Search for the cell housing the specified text and yield its [x, y] center coordinate. 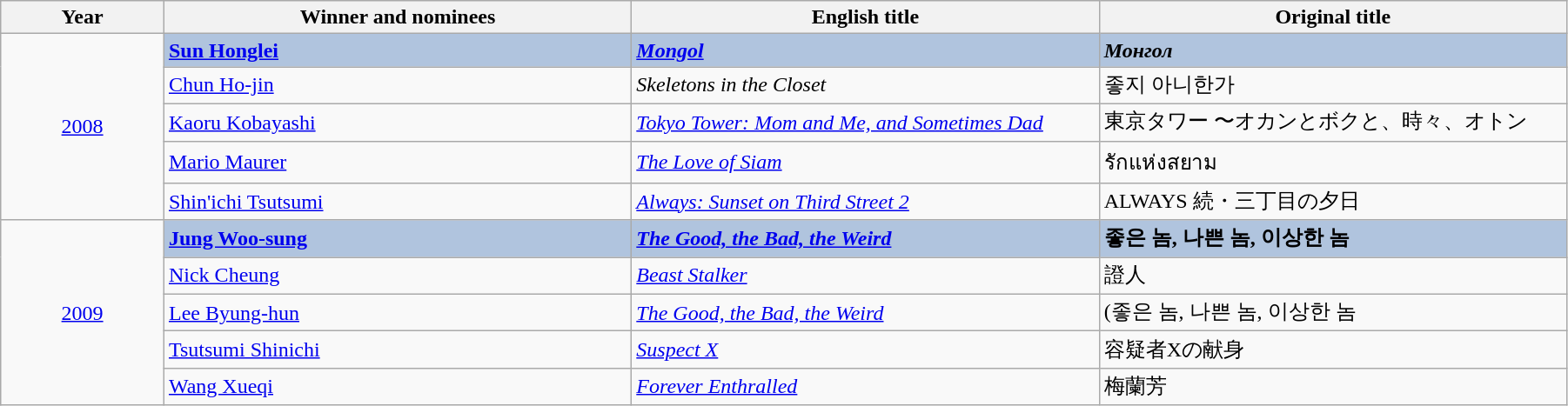
좋지 아니한가 [1333, 85]
Kaoru Kobayashi [397, 122]
Forever Enthralled [865, 386]
(좋은 놈, 나쁜 놈, 이상한 놈 [1333, 313]
2009 [83, 313]
容疑者Xの献身 [1333, 349]
The Love of Siam [865, 162]
รักแห่งสยาม [1333, 162]
좋은 놈, 나쁜 놈, 이상한 놈 [1333, 238]
Jung Woo-sung [397, 238]
Nick Cheung [397, 276]
梅蘭芳 [1333, 386]
Монгол [1333, 50]
Winner and nominees [397, 17]
Original title [1333, 17]
Suspect X [865, 349]
Year [83, 17]
Shin'ichi Tsutsumi [397, 202]
ALWAYS 続・三丁目の夕日 [1333, 202]
English title [865, 17]
Tsutsumi Shinichi [397, 349]
Tokyo Tower: Mom and Me, and Sometimes Dad [865, 122]
東京タワー 〜オカンとボクと、時々、オトン [1333, 122]
Mario Maurer [397, 162]
Wang Xueqi [397, 386]
Lee Byung-hun [397, 313]
證人 [1333, 276]
2008 [83, 127]
Mongol [865, 50]
Beast Stalker [865, 276]
Chun Ho-jin [397, 85]
Skeletons in the Closet [865, 85]
Sun Honglei [397, 50]
Always: Sunset on Third Street 2 [865, 202]
